Scan for the cell matching the given text and deliver its [X, Y] coordinate at center. 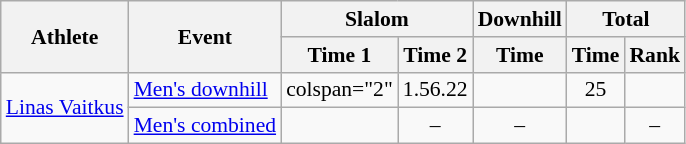
25 [596, 90]
Slalom [377, 19]
Men's combined [206, 126]
Time 2 [436, 55]
Downhill [520, 19]
Athlete [65, 36]
Linas Vaitkus [65, 108]
Time 1 [340, 55]
Rank [654, 55]
colspan="2" [340, 90]
1.56.22 [436, 90]
Men's downhill [206, 90]
Total [626, 19]
Event [206, 36]
